Scan for the cell matching the given text and deliver its (x, y) coordinate at center. 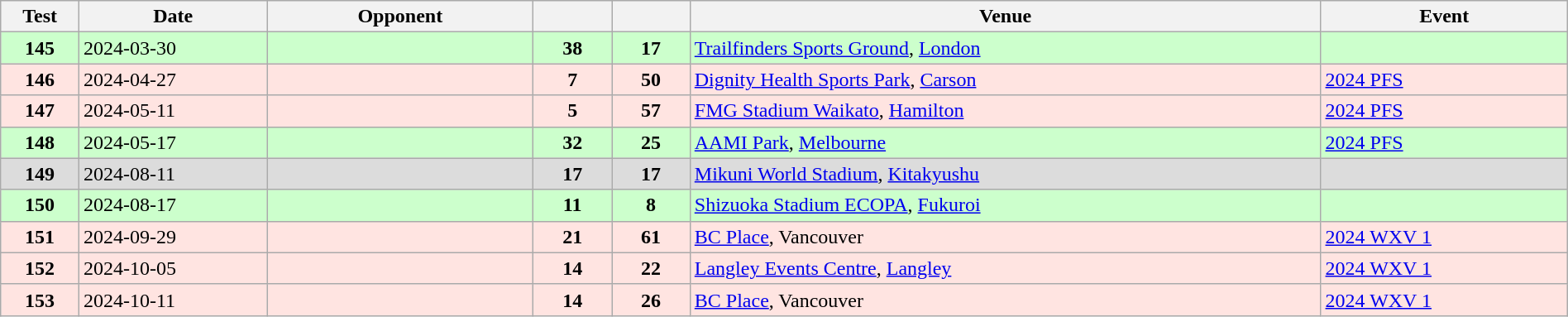
2024-03-30 (172, 48)
2024-10-11 (172, 300)
2024-08-11 (172, 174)
61 (652, 237)
Opponent (400, 17)
2024-08-17 (172, 205)
Langley Events Centre, Langley (1006, 268)
25 (652, 142)
57 (652, 111)
145 (40, 48)
Date (172, 17)
2024-09-29 (172, 237)
150 (40, 205)
FMG Stadium Waikato, Hamilton (1006, 111)
Test (40, 17)
Mikuni World Stadium, Kitakyushu (1006, 174)
21 (572, 237)
22 (652, 268)
Trailfinders Sports Ground, London (1006, 48)
147 (40, 111)
2024-04-27 (172, 79)
149 (40, 174)
Venue (1006, 17)
50 (652, 79)
153 (40, 300)
11 (572, 205)
146 (40, 79)
148 (40, 142)
26 (652, 300)
151 (40, 237)
152 (40, 268)
38 (572, 48)
2024-05-17 (172, 142)
Dignity Health Sports Park, Carson (1006, 79)
Event (1444, 17)
2024-10-05 (172, 268)
AAMI Park, Melbourne (1006, 142)
7 (572, 79)
8 (652, 205)
5 (572, 111)
Shizuoka Stadium ECOPA, Fukuroi (1006, 205)
2024-05-11 (172, 111)
32 (572, 142)
